From the cell containing the given text, extract its center point as [x, y] coordinate. 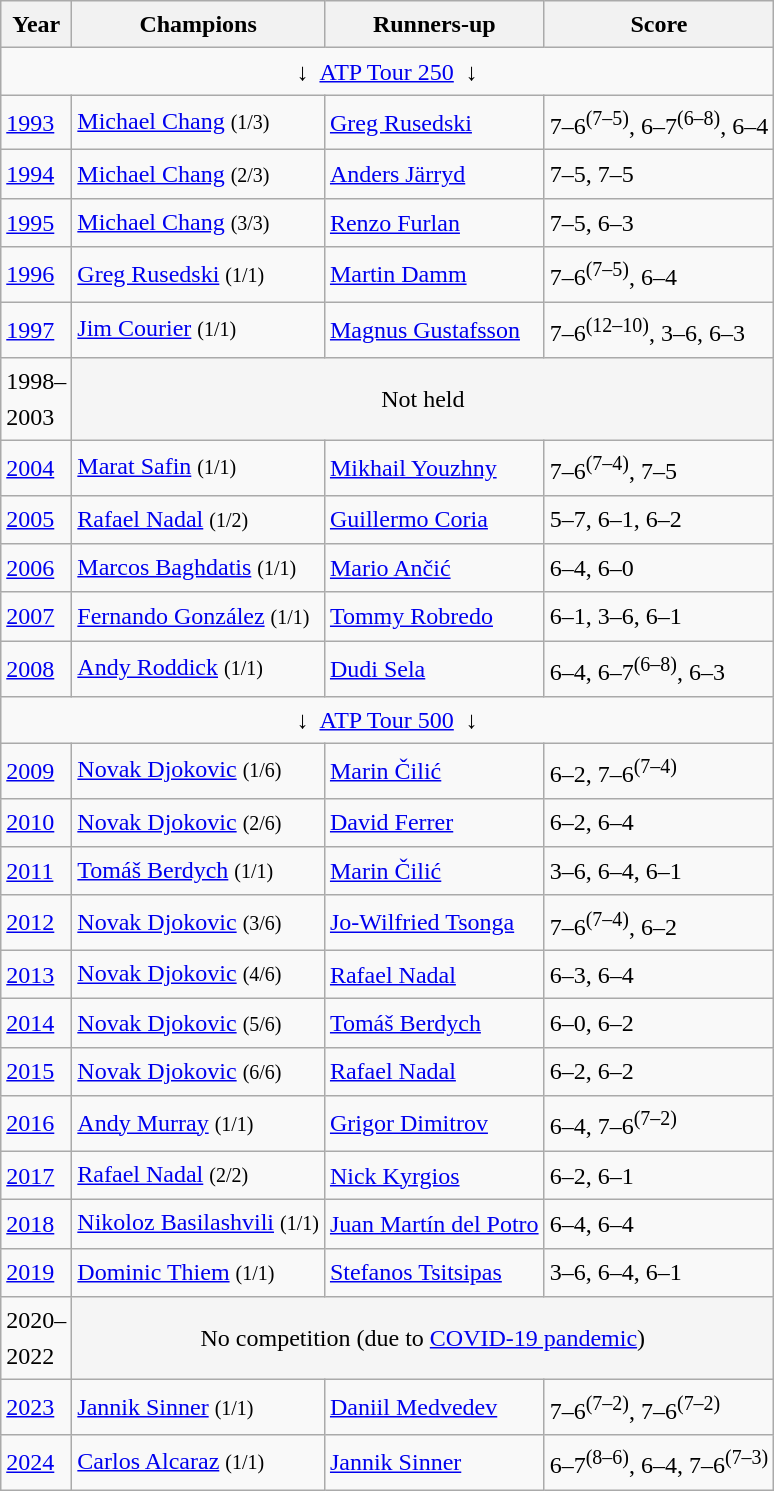
2015 [36, 1072]
Nikoloz Basilashvili (1/1) [198, 1224]
6–2, 6–1 [659, 1176]
2017 [36, 1176]
7–6(7–4), 7–5 [659, 468]
Jim Courier (1/1) [198, 330]
1994 [36, 174]
Marat Safin (1/1) [198, 468]
5–7, 6–1, 6–2 [659, 520]
6–4, 6–4 [659, 1224]
6–3, 6–4 [659, 974]
6–2, 6–2 [659, 1072]
Fernando González (1/1) [198, 616]
Champions [198, 24]
2011 [36, 872]
2012 [36, 922]
Tomáš Berdych [434, 1024]
2005 [36, 520]
7–6(7–5), 6–7(6–8), 6–4 [659, 122]
Novak Djokovic (2/6) [198, 822]
2016 [36, 1124]
2019 [36, 1272]
Dudi Sela [434, 668]
Guillermo Coria [434, 520]
6–4, 7–6(7–2) [659, 1124]
Stefanos Tsitsipas [434, 1272]
Year [36, 24]
Novak Djokovic (1/6) [198, 770]
Novak Djokovic (3/6) [198, 922]
Not held [423, 398]
Dominic Thiem (1/1) [198, 1272]
Anders Järryd [434, 174]
7–6(7–5), 6–4 [659, 274]
2007 [36, 616]
Jannik Sinner (1/1) [198, 1408]
7–6(7–2), 7–6(7–2) [659, 1408]
Mikhail Youzhny [434, 468]
Carlos Alcaraz (1/1) [198, 1462]
Rafael Nadal (1/2) [198, 520]
7–6(7–4), 6–2 [659, 922]
6–2, 7–6(7–4) [659, 770]
1997 [36, 330]
1996 [36, 274]
2008 [36, 668]
2010 [36, 822]
Nick Kyrgios [434, 1176]
Tommy Robredo [434, 616]
No competition (due to COVID-19 pandemic) [423, 1338]
Novak Djokovic (4/6) [198, 974]
2023 [36, 1408]
2006 [36, 568]
Score [659, 24]
Rafael Nadal (2/2) [198, 1176]
2009 [36, 770]
6–7(8–6), 6–4, 7–6(7–3) [659, 1462]
David Ferrer [434, 822]
7–5, 7–5 [659, 174]
2014 [36, 1024]
2004 [36, 468]
2024 [36, 1462]
Novak Djokovic (6/6) [198, 1072]
Renzo Furlan [434, 222]
Michael Chang (1/3) [198, 122]
Grigor Dimitrov [434, 1124]
6–1, 3–6, 6–1 [659, 616]
Magnus Gustafsson [434, 330]
2013 [36, 974]
1995 [36, 222]
Greg Rusedski [434, 122]
2020–2022 [36, 1338]
Michael Chang (2/3) [198, 174]
1993 [36, 122]
7–6(12–10), 3–6, 6–3 [659, 330]
Martin Damm [434, 274]
1998–2003 [36, 398]
Tomáš Berdych (1/1) [198, 872]
Novak Djokovic (5/6) [198, 1024]
Jo-Wilfried Tsonga [434, 922]
Michael Chang (3/3) [198, 222]
Runners-up [434, 24]
7–5, 6–3 [659, 222]
Andy Murray (1/1) [198, 1124]
Mario Ančić [434, 568]
Marcos Baghdatis (1/1) [198, 568]
Jannik Sinner [434, 1462]
↓ ATP Tour 250 ↓ [388, 72]
6–4, 6–7(6–8), 6–3 [659, 668]
↓ ATP Tour 500 ↓ [388, 720]
6–0, 6–2 [659, 1024]
2018 [36, 1224]
Daniil Medvedev [434, 1408]
Andy Roddick (1/1) [198, 668]
Juan Martín del Potro [434, 1224]
6–2, 6–4 [659, 822]
Greg Rusedski (1/1) [198, 274]
6–4, 6–0 [659, 568]
